For the text-containing cell, return its midpoint in (x, y) coordinate format. 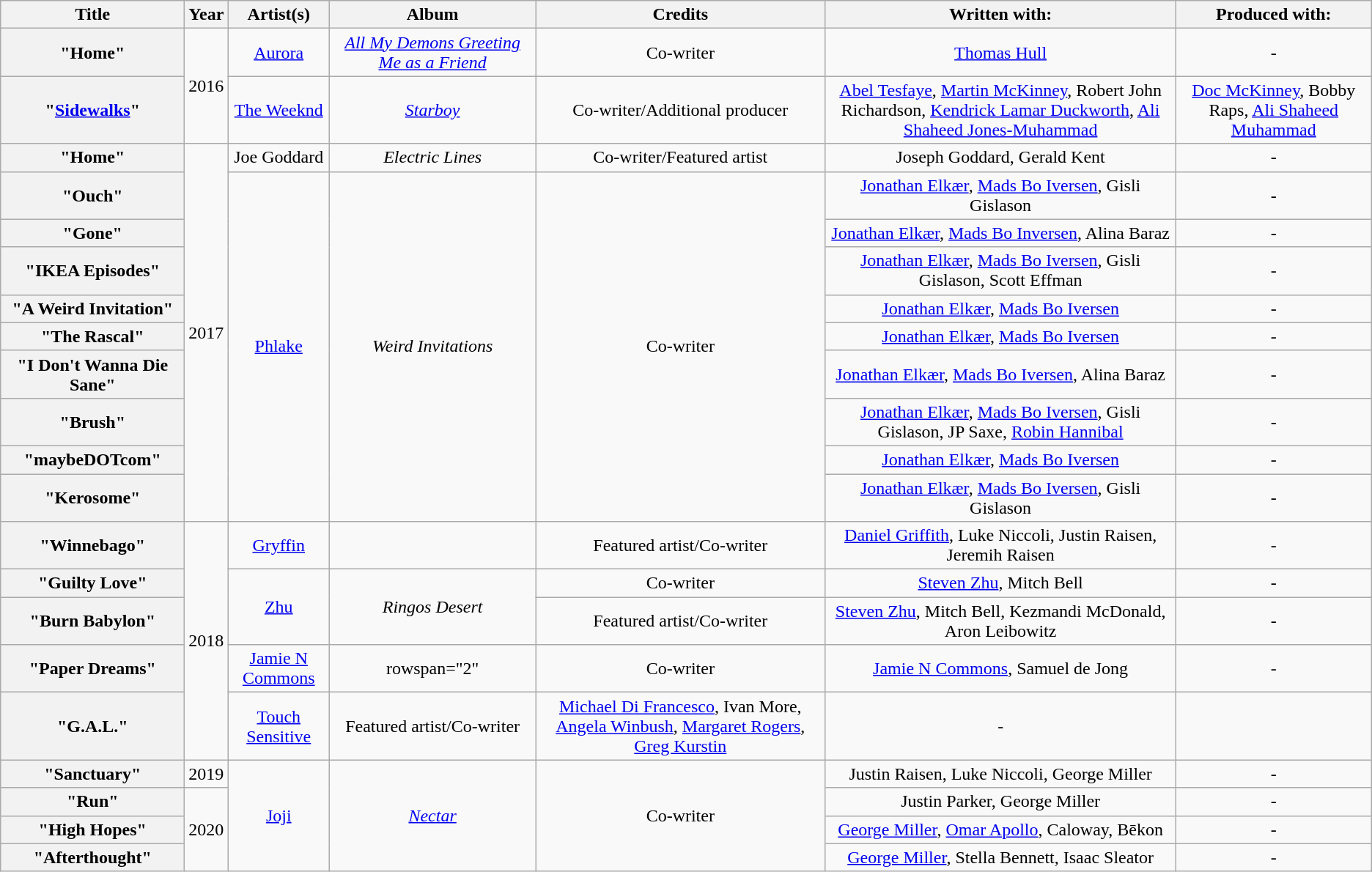
Jonathan Elkær, Mads Bo Iversen, Alina Baraz (1000, 374)
Steven Zhu, Mitch Bell (1000, 583)
Nectar (432, 816)
Joe Goddard (279, 158)
Gryffin (279, 545)
Written with: (1000, 15)
All My Demons GreetingMe as a Friend (432, 53)
Electric Lines (432, 158)
Steven Zhu, Mitch Bell, Kezmandi McDonald, Aron Leibowitz (1000, 621)
"Gone" (92, 233)
"Sidewalks" (92, 110)
Abel Tesfaye, Martin McKinney, Robert John Richardson, Kendrick Lamar Duckworth, Ali Shaheed Jones-Muhammad (1000, 110)
"Run" (92, 802)
Jonathan Elkær, Mads Bo Inversen, Alina Baraz (1000, 233)
Ringos Desert (432, 607)
"Ouch" (92, 195)
Jonathan Elkær, Mads Bo Iversen, Gisli Gislason, Scott Effman (1000, 271)
"Guilty Love" (92, 583)
"Sanctuary" (92, 774)
2020 (207, 829)
Zhu (279, 607)
Weird Invitations (432, 347)
Jamie N Commons (279, 668)
"Burn Babylon" (92, 621)
Justin Raisen, Luke Niccoli, George Miller (1000, 774)
Credits (680, 15)
George Miller, Omar Apollo, Caloway, Bēkon (1000, 829)
2019 (207, 774)
George Miller, Stella Bennett, Isaac Sleator (1000, 857)
Michael Di Francesco, Ivan More, Angela Winbush, Margaret Rogers, Greg Kurstin (680, 726)
Starboy (432, 110)
2018 (207, 640)
"Winnebago" (92, 545)
Aurora (279, 53)
"maybeDOTcom" (92, 459)
Touch Sensitive (279, 726)
Doc McKinney, Bobby Raps, Ali Shaheed Muhammad (1274, 110)
"Brush" (92, 422)
Jonathan Elkær, Mads Bo Iversen, Gisli Gislason, JP Saxe, Robin Hannibal (1000, 422)
Co-writer/Featured artist (680, 158)
"High Hopes" (92, 829)
Jamie N Commons, Samuel de Jong (1000, 668)
Thomas Hull (1000, 53)
"The Rascal" (92, 336)
"Kerosome" (92, 497)
"Paper Dreams" (92, 668)
rowspan="2" (432, 668)
Artist(s) (279, 15)
Daniel Griffith, Luke Niccoli, Justin Raisen, Jeremih Raisen (1000, 545)
Phlake (279, 347)
"I Don't Wanna Die Sane" (92, 374)
"G.A.L." (92, 726)
Joji (279, 816)
Album (432, 15)
Joseph Goddard, Gerald Kent (1000, 158)
2016 (207, 86)
Year (207, 15)
2017 (207, 333)
Title (92, 15)
"IKEA Episodes" (92, 271)
The Weeknd (279, 110)
Justin Parker, George Miller (1000, 802)
Produced with: (1274, 15)
"A Weird Invitation" (92, 308)
"Afterthought" (92, 857)
Co-writer/Additional producer (680, 110)
